Determine the (X, Y) coordinate at the center of the cell enclosing the given text.  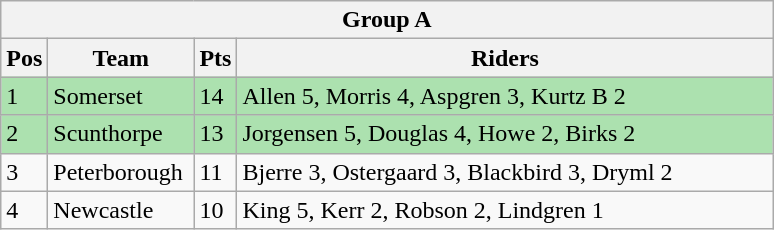
4 (24, 210)
Team (121, 58)
Peterborough (121, 172)
Bjerre 3, Ostergaard 3, Blackbird 3, Dryml 2 (505, 172)
11 (216, 172)
14 (216, 96)
Somerset (121, 96)
Riders (505, 58)
3 (24, 172)
2 (24, 134)
10 (216, 210)
Scunthorpe (121, 134)
Newcastle (121, 210)
13 (216, 134)
1 (24, 96)
Jorgensen 5, Douglas 4, Howe 2, Birks 2 (505, 134)
Allen 5, Morris 4, Aspgren 3, Kurtz B 2 (505, 96)
King 5, Kerr 2, Robson 2, Lindgren 1 (505, 210)
Pts (216, 58)
Group A (387, 20)
Pos (24, 58)
